Output the [X, Y] coordinate of the center of the cell containing the given text.  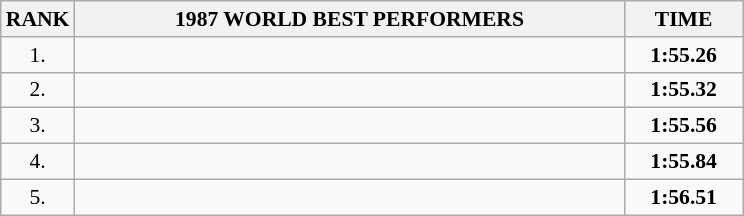
TIME [684, 19]
RANK [38, 19]
5. [38, 197]
3. [38, 126]
1:56.51 [684, 197]
1987 WORLD BEST PERFORMERS [349, 19]
4. [38, 162]
1:55.84 [684, 162]
1. [38, 55]
1:55.32 [684, 90]
2. [38, 90]
1:55.56 [684, 126]
1:55.26 [684, 55]
